Search for the cell housing the specified text and yield its [x, y] center coordinate. 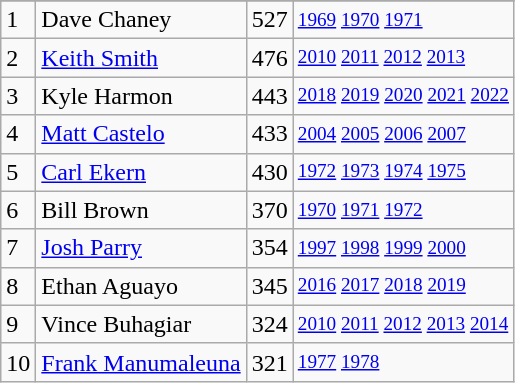
3 [18, 96]
Kyle Harmon [141, 96]
Josh Parry [141, 248]
443 [270, 96]
5 [18, 172]
4 [18, 134]
1 [18, 20]
527 [270, 20]
345 [270, 286]
433 [270, 134]
1969 1970 1971 [403, 20]
9 [18, 324]
2010 2011 2012 2013 2014 [403, 324]
324 [270, 324]
321 [270, 362]
2016 2017 2018 2019 [403, 286]
2 [18, 58]
1977 1978 [403, 362]
2004 2005 2006 2007 [403, 134]
Carl Ekern [141, 172]
Frank Manumaleuna [141, 362]
370 [270, 210]
2010 2011 2012 2013 [403, 58]
Ethan Aguayo [141, 286]
476 [270, 58]
7 [18, 248]
1997 1998 1999 2000 [403, 248]
10 [18, 362]
Vince Buhagiar [141, 324]
1972 1973 1974 1975 [403, 172]
354 [270, 248]
430 [270, 172]
8 [18, 286]
Dave Chaney [141, 20]
Keith Smith [141, 58]
6 [18, 210]
2018 2019 2020 2021 2022 [403, 96]
Bill Brown [141, 210]
1970 1971 1972 [403, 210]
Matt Castelo [141, 134]
